Search for the cell housing the specified text and yield its (x, y) center coordinate. 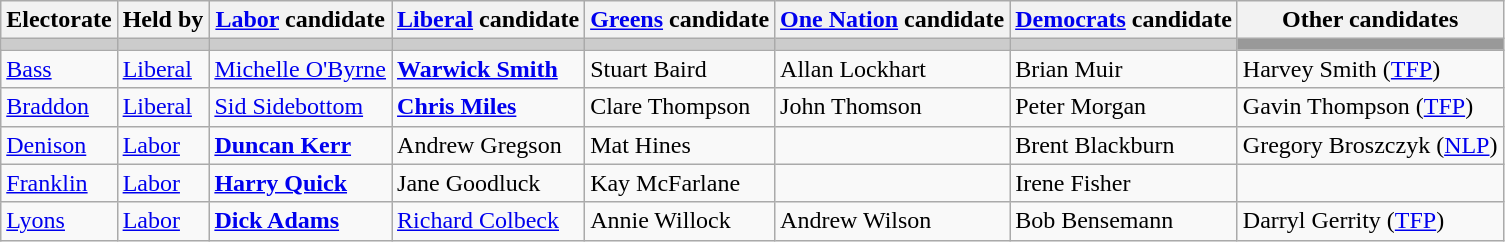
Bob Bensemann (1124, 221)
Democrats candidate (1124, 20)
Liberal candidate (488, 20)
Annie Willock (680, 221)
Dick Adams (300, 221)
Michelle O'Byrne (300, 69)
Gregory Broszczyk (NLP) (1370, 145)
Stuart Baird (680, 69)
Gavin Thompson (TFP) (1370, 107)
Allan Lockhart (892, 69)
Brian Muir (1124, 69)
Franklin (59, 183)
Peter Morgan (1124, 107)
Other candidates (1370, 20)
Electorate (59, 20)
Lyons (59, 221)
Labor candidate (300, 20)
Held by (163, 20)
Irene Fisher (1124, 183)
Sid Sidebottom (300, 107)
Greens candidate (680, 20)
Darryl Gerrity (TFP) (1370, 221)
Richard Colbeck (488, 221)
Mat Hines (680, 145)
Harry Quick (300, 183)
Bass (59, 69)
Denison (59, 145)
Andrew Gregson (488, 145)
Chris Miles (488, 107)
Andrew Wilson (892, 221)
Duncan Kerr (300, 145)
Clare Thompson (680, 107)
Kay McFarlane (680, 183)
One Nation candidate (892, 20)
Jane Goodluck (488, 183)
John Thomson (892, 107)
Brent Blackburn (1124, 145)
Harvey Smith (TFP) (1370, 69)
Warwick Smith (488, 69)
Braddon (59, 107)
